Locate the cell with the specified text and output its [x, y] center coordinate. 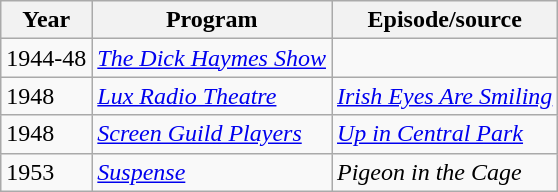
Screen Guild Players [212, 134]
Year [46, 20]
Suspense [212, 172]
Lux Radio Theatre [212, 96]
Program [212, 20]
The Dick Haymes Show [212, 58]
Pigeon in the Cage [445, 172]
1944-48 [46, 58]
1953 [46, 172]
Irish Eyes Are Smiling [445, 96]
Episode/source [445, 20]
Up in Central Park [445, 134]
